Capture the cell that displays the provided text and extract its (X, Y) central coordinate. 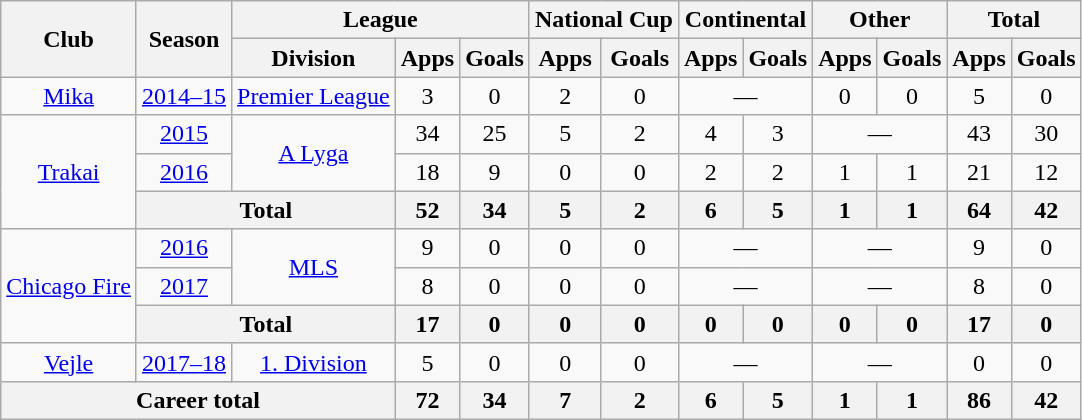
25 (495, 134)
72 (427, 400)
30 (1046, 134)
2017 (184, 286)
National Cup (604, 20)
18 (427, 172)
MLS (314, 267)
Continental (745, 20)
Trakai (69, 172)
Premier League (314, 96)
64 (979, 210)
1. Division (314, 362)
Other (880, 20)
Division (314, 58)
21 (979, 172)
League (381, 20)
43 (979, 134)
2014–15 (184, 96)
2015 (184, 134)
7 (565, 400)
12 (1046, 172)
A Lyga (314, 153)
86 (979, 400)
Season (184, 39)
Mika (69, 96)
4 (710, 134)
52 (427, 210)
Vejle (69, 362)
Chicago Fire (69, 286)
2017–18 (184, 362)
Club (69, 39)
Career total (198, 400)
